Locate the cell with the specified text and output its (X, Y) center coordinate. 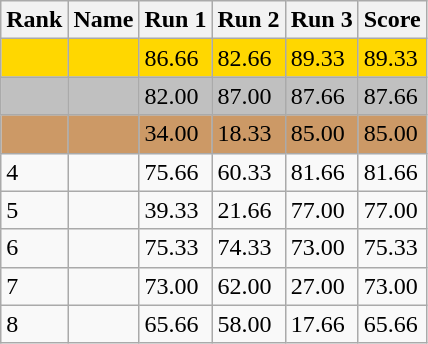
58.00 (248, 324)
18.33 (248, 134)
Score (392, 20)
Run 3 (322, 20)
Name (104, 20)
82.00 (176, 96)
75.66 (176, 172)
34.00 (176, 134)
6 (34, 248)
5 (34, 210)
82.66 (248, 58)
Run 1 (176, 20)
Rank (34, 20)
27.00 (322, 286)
4 (34, 172)
39.33 (176, 210)
87.00 (248, 96)
60.33 (248, 172)
74.33 (248, 248)
Run 2 (248, 20)
62.00 (248, 286)
17.66 (322, 324)
86.66 (176, 58)
21.66 (248, 210)
8 (34, 324)
7 (34, 286)
